Locate the cell with the specified text and output its [x, y] center coordinate. 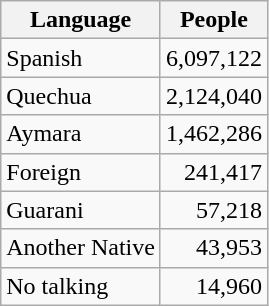
Spanish [81, 58]
14,960 [214, 286]
Guarani [81, 210]
No talking [81, 286]
6,097,122 [214, 58]
Another Native [81, 248]
Quechua [81, 96]
People [214, 20]
57,218 [214, 210]
Aymara [81, 134]
Language [81, 20]
1,462,286 [214, 134]
2,124,040 [214, 96]
Foreign [81, 172]
43,953 [214, 248]
241,417 [214, 172]
